Pinpoint the cell where the given text exists, returning its (X, Y) midpoint coordinate. 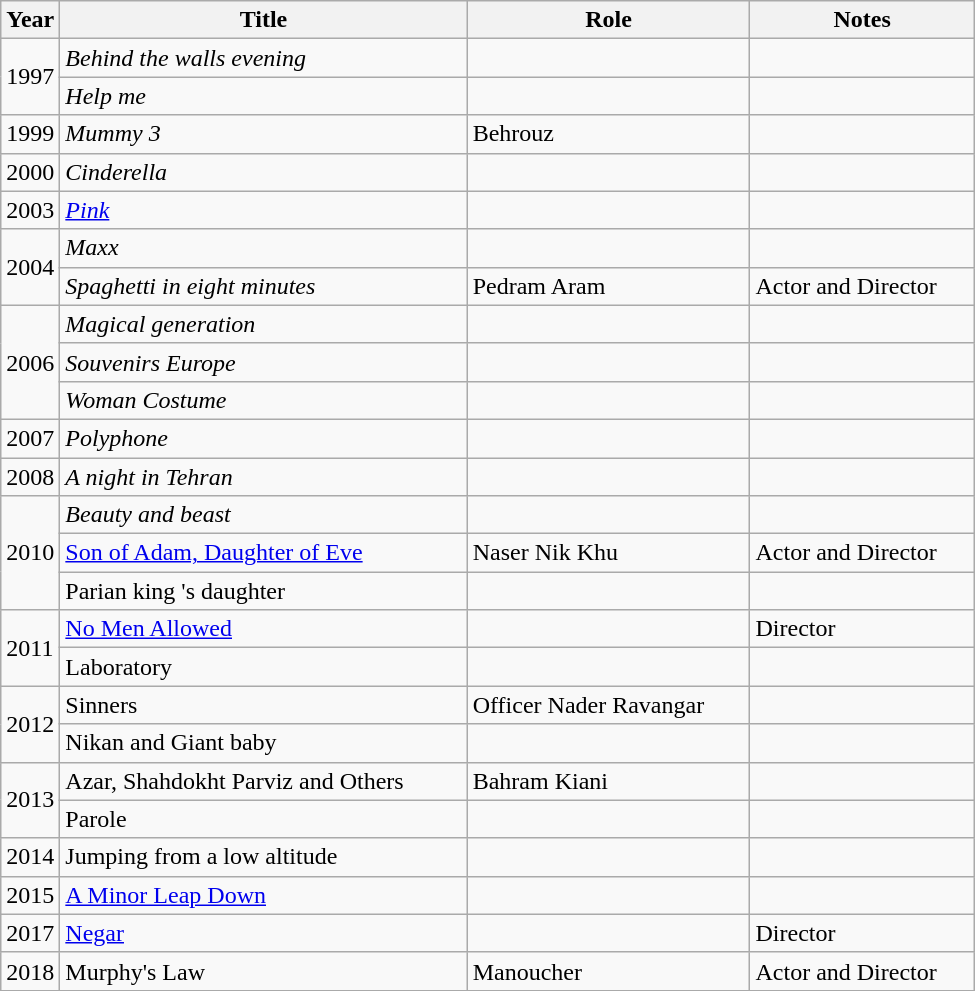
2014 (30, 857)
A Minor Leap Down (264, 895)
Murphy's Law (264, 971)
Negar (264, 933)
Parian king 's daughter (264, 591)
Help me (264, 96)
Azar, Shahdokht Parviz and Others (264, 781)
2004 (30, 267)
Spaghetti in eight minutes (264, 286)
2012 (30, 724)
Cinderella (264, 172)
Pink (264, 210)
A night in Tehran (264, 477)
Polyphone (264, 438)
Parole (264, 819)
Year (30, 20)
2006 (30, 362)
Behind the walls evening (264, 58)
Pedram Aram (608, 286)
Nikan and Giant baby (264, 743)
Behrouz (608, 134)
Manoucher (608, 971)
1999 (30, 134)
Role (608, 20)
Woman Costume (264, 400)
2015 (30, 895)
2010 (30, 553)
2017 (30, 933)
Bahram Kiani (608, 781)
Laboratory (264, 667)
Son of Adam, Daughter of Eve (264, 553)
2011 (30, 648)
Jumping from a low altitude (264, 857)
No Men Allowed (264, 629)
Naser Nik Khu (608, 553)
Beauty and beast (264, 515)
Sinners (264, 705)
Maxx (264, 248)
Title (264, 20)
Notes (862, 20)
Officer Nader Ravangar (608, 705)
2008 (30, 477)
2018 (30, 971)
Mummy 3 (264, 134)
2007 (30, 438)
2000 (30, 172)
2013 (30, 800)
2003 (30, 210)
1997 (30, 77)
Magical generation (264, 324)
Souvenirs Europe (264, 362)
